Extract the (X, Y) coordinate from the center of the cell holding the provided text.  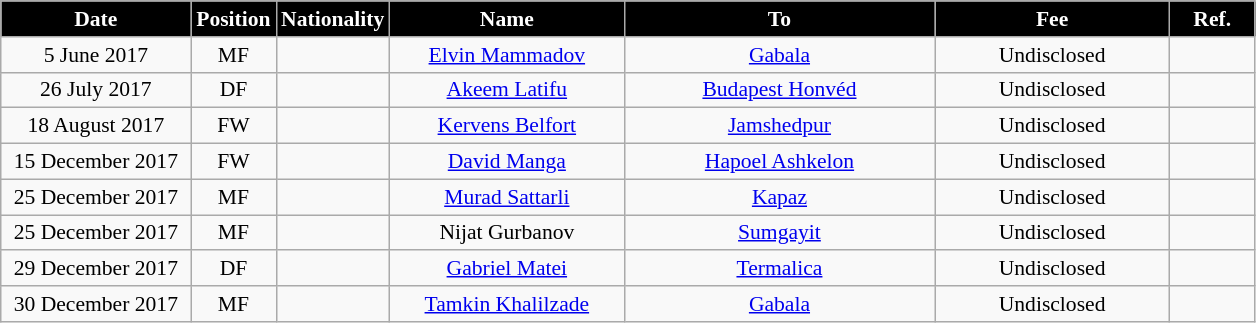
Termalica (779, 269)
Hapoel Ashkelon (779, 162)
26 July 2017 (96, 90)
Gabriel Matei (506, 269)
Fee (1052, 19)
Position (234, 19)
Nationality (332, 19)
18 August 2017 (96, 126)
29 December 2017 (96, 269)
Elvin Mammadov (506, 55)
Budapest Honvéd (779, 90)
Tamkin Khalilzade (506, 304)
David Manga (506, 162)
Akeem Latifu (506, 90)
Nijat Gurbanov (506, 233)
To (779, 19)
Ref. (1212, 19)
Date (96, 19)
Jamshedpur (779, 126)
5 June 2017 (96, 55)
30 December 2017 (96, 304)
15 December 2017 (96, 162)
Kervens Belfort (506, 126)
Murad Sattarli (506, 197)
Name (506, 19)
Kapaz (779, 197)
Sumgayit (779, 233)
